Scan for the cell matching the given text and deliver its (X, Y) coordinate at center. 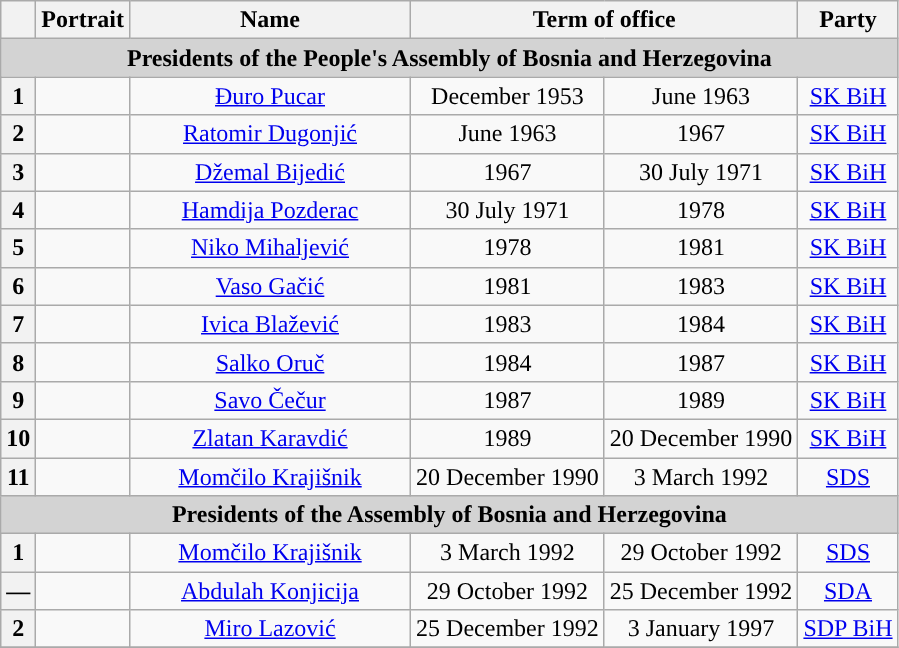
Presidents of the People's Assembly of Bosnia and Herzegovina (450, 58)
Miro Lazović (270, 629)
Zlatan Karavdić (270, 438)
5 (18, 248)
December 1953 (508, 96)
6 (18, 286)
Party (848, 20)
— (18, 591)
3 January 1997 (701, 629)
11 (18, 477)
Ratomir Dugonjić (270, 134)
7 (18, 324)
4 (18, 210)
Vaso Gačić (270, 286)
SDA (848, 591)
Presidents of the Assembly of Bosnia and Herzegovina (450, 515)
Ivica Blažević (270, 324)
Džemal Bijedić (270, 172)
Portrait (83, 20)
Savo Čečur (270, 400)
Đuro Pucar (270, 96)
8 (18, 362)
3 (18, 172)
Abdulah Konjicija (270, 591)
Hamdija Pozderac (270, 210)
SDP BiH (848, 629)
Term of office (604, 20)
Salko Oruč (270, 362)
Name (270, 20)
9 (18, 400)
10 (18, 438)
Niko Mihaljević (270, 248)
